From the cell containing the given text, extract its center point as [x, y] coordinate. 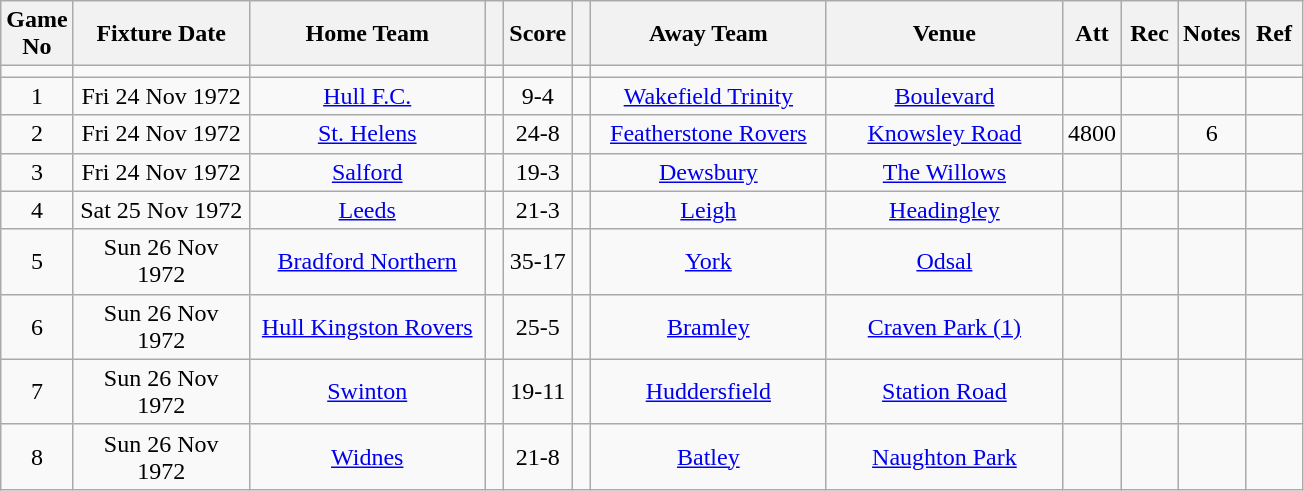
York [708, 262]
Huddersfield [708, 392]
Notes [1212, 34]
Station Road [944, 392]
Naughton Park [944, 456]
Craven Park (1) [944, 326]
Swinton [367, 392]
1 [37, 96]
Bradford Northern [367, 262]
4 [37, 210]
Bramley [708, 326]
Hull F.C. [367, 96]
Fixture Date [161, 34]
Salford [367, 172]
Venue [944, 34]
25-5 [538, 326]
4800 [1092, 134]
5 [37, 262]
24-8 [538, 134]
Rec [1150, 34]
Home Team [367, 34]
3 [37, 172]
Knowsley Road [944, 134]
Featherstone Rovers [708, 134]
Away Team [708, 34]
Boulevard [944, 96]
St. Helens [367, 134]
Ref [1274, 34]
21-8 [538, 456]
Att [1092, 34]
Dewsbury [708, 172]
Leigh [708, 210]
The Willows [944, 172]
19-11 [538, 392]
Game No [37, 34]
Widnes [367, 456]
21-3 [538, 210]
Leeds [367, 210]
7 [37, 392]
9-4 [538, 96]
Score [538, 34]
35-17 [538, 262]
Headingley [944, 210]
Odsal [944, 262]
Sat 25 Nov 1972 [161, 210]
Hull Kingston Rovers [367, 326]
Batley [708, 456]
8 [37, 456]
2 [37, 134]
Wakefield Trinity [708, 96]
19-3 [538, 172]
